For the text-containing cell, return its midpoint in [x, y] coordinate format. 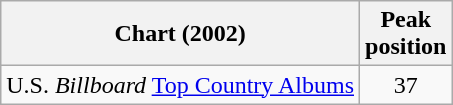
Chart (2002) [180, 34]
Peakposition [406, 34]
U.S. Billboard Top Country Albums [180, 85]
37 [406, 85]
